Provide the (X, Y) coordinate of the cell's center where the given text is located.  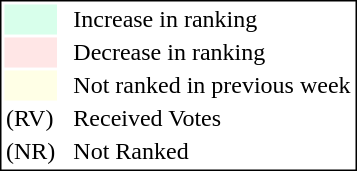
Received Votes (212, 119)
Not Ranked (212, 151)
Not ranked in previous week (212, 85)
(RV) (30, 119)
(NR) (30, 151)
Increase in ranking (212, 19)
Decrease in ranking (212, 53)
